Identify which cell holds the provided text, then report its (X, Y) central coordinate. 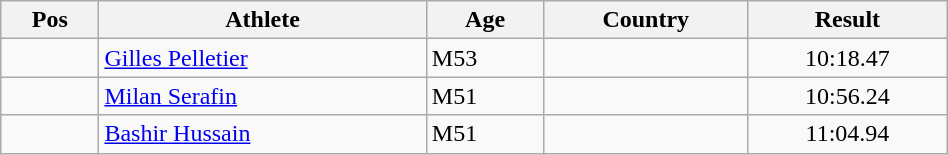
10:18.47 (848, 58)
M53 (485, 58)
Country (646, 20)
10:56.24 (848, 96)
Milan Serafin (262, 96)
Athlete (262, 20)
Gilles Pelletier (262, 58)
Result (848, 20)
Age (485, 20)
Bashir Hussain (262, 134)
Pos (50, 20)
11:04.94 (848, 134)
